Determine the [x, y] coordinate at the center of the cell enclosing the given text.  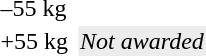
Not awarded [142, 41]
